Provide the [X, Y] coordinate of the cell's center where the given text is located.  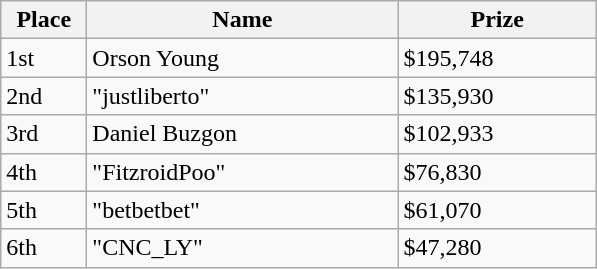
"justliberto" [242, 96]
1st [44, 58]
Name [242, 20]
6th [44, 248]
$135,930 [498, 96]
"betbetbet" [242, 210]
$102,933 [498, 134]
Orson Young [242, 58]
Place [44, 20]
$61,070 [498, 210]
Daniel Buzgon [242, 134]
$76,830 [498, 172]
"CNC_LY" [242, 248]
2nd [44, 96]
"FitzroidPoo" [242, 172]
5th [44, 210]
$195,748 [498, 58]
3rd [44, 134]
4th [44, 172]
$47,280 [498, 248]
Prize [498, 20]
